Detect which cell encompasses the target text, then output its (X, Y) center coordinate. 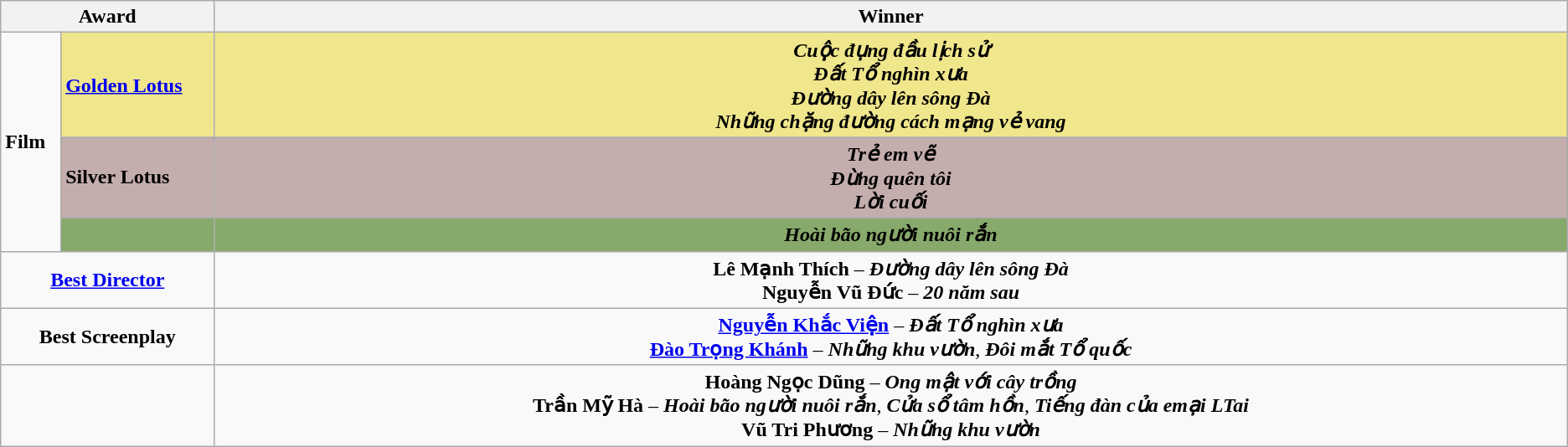
Hoàng Ngọc Dũng – Ong mật với cây trồngTrần Mỹ Hà – Hoài bão người nuôi rắn, Cửa sổ tâm hồn, Tiếng đàn của emại LTaiVũ Tri Phương – Những khu vườn (891, 405)
Film (31, 142)
Winner (891, 17)
Hoài bão người nuôi rắn (891, 234)
Cuộc đụng đầu lịch sửĐất Tổ nghìn xưaĐường dây lên sông ĐàNhững chặng đường cách mạng vẻ vang (891, 85)
Award (107, 17)
Lê Mạnh Thích – Đường dây lên sông Đà Nguyễn Vũ Đức – 20 năm sau (891, 280)
Nguyễn Khắc Viện – Đất Tổ nghìn xưaĐào Trọng Khánh – Những khu vườn, Đôi mắt Tổ quốc (891, 337)
Trẻ em vẽĐừng quên tôiLời cuối (891, 177)
Golden Lotus (137, 85)
Best Screenplay (107, 337)
Silver Lotus (137, 177)
Best Director (107, 280)
